Return the (x, y) coordinate for the center point of the cell that contains the specified text.  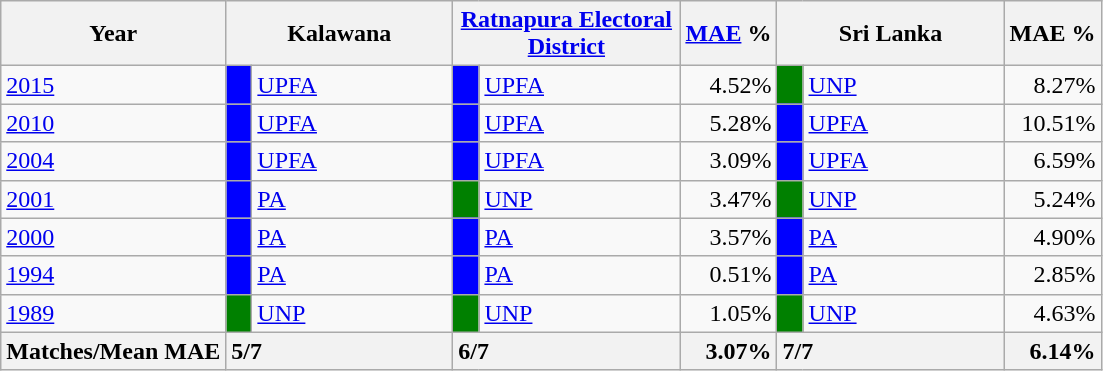
1989 (114, 313)
5/7 (340, 351)
1994 (114, 275)
6.14% (1052, 351)
5.24% (1052, 199)
6.59% (1052, 161)
7/7 (890, 351)
2010 (114, 123)
4.90% (1052, 237)
2004 (114, 161)
5.28% (728, 123)
6/7 (566, 351)
8.27% (1052, 85)
0.51% (728, 275)
1.05% (728, 313)
4.52% (728, 85)
4.63% (1052, 313)
Year (114, 34)
3.09% (728, 161)
Ratnapura Electoral District (566, 34)
2000 (114, 237)
2001 (114, 199)
3.57% (728, 237)
10.51% (1052, 123)
2015 (114, 85)
Sri Lanka (890, 34)
2.85% (1052, 275)
3.47% (728, 199)
Matches/Mean MAE (114, 351)
3.07% (728, 351)
Kalawana (340, 34)
